Determine the [X, Y] coordinate at the center of the cell enclosing the given text.  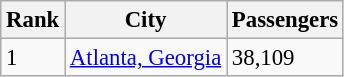
38,109 [286, 58]
Passengers [286, 20]
Rank [33, 20]
1 [33, 58]
City [146, 20]
Atlanta, Georgia [146, 58]
